Capture the cell that displays the provided text and extract its [x, y] central coordinate. 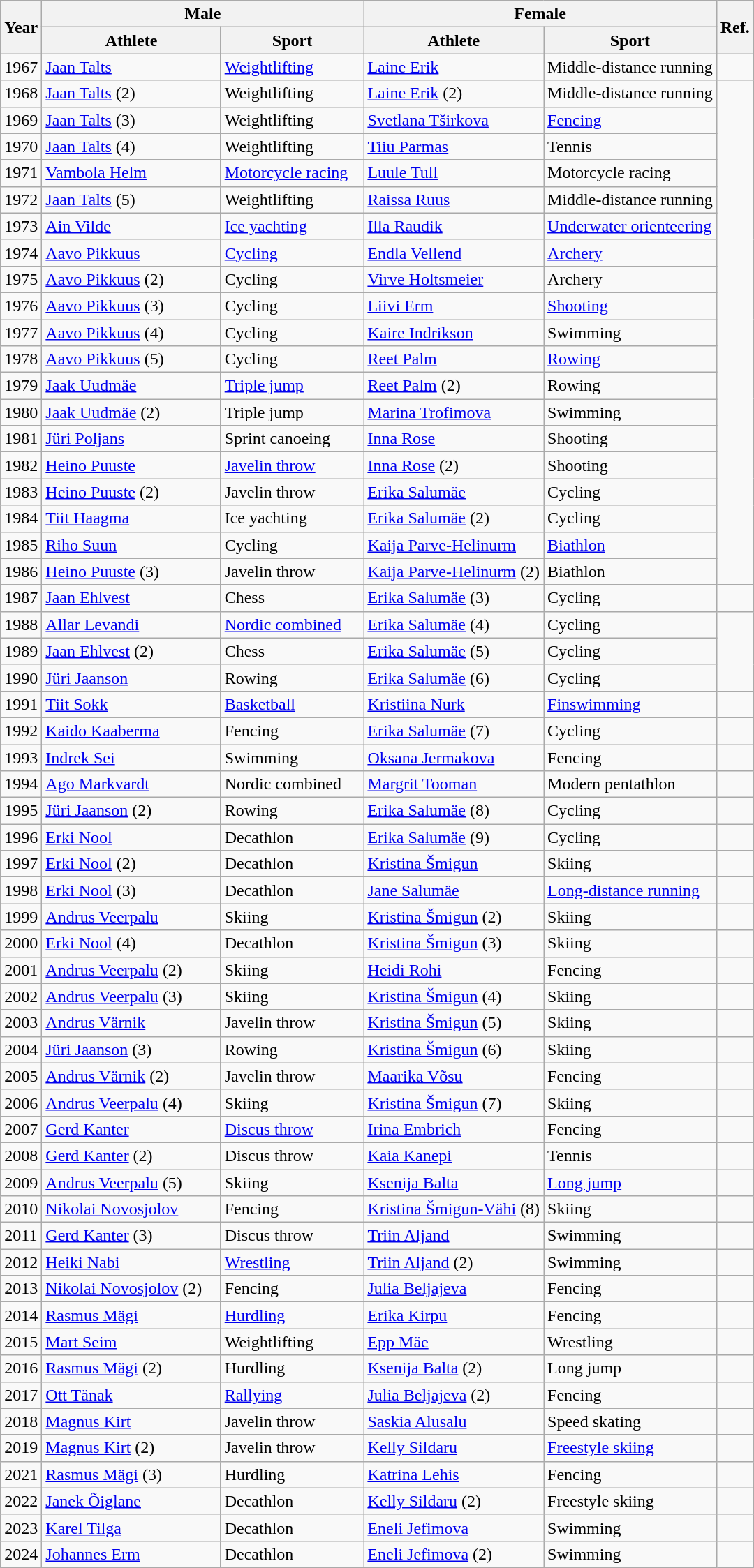
Erika Salumäe (5) [454, 651]
1991 [21, 704]
Erika Salumäe (3) [454, 598]
Inna Rose (2) [454, 465]
Magnus Kirt (2) [131, 1448]
1976 [21, 306]
1997 [21, 864]
2021 [21, 1474]
2003 [21, 1023]
Andrus Veerpalu (5) [131, 1183]
Margrit Tooman [454, 784]
Tiiu Parmas [454, 147]
Kristiina Nurk [454, 704]
Kelly Sildaru [454, 1448]
2011 [21, 1236]
2000 [21, 943]
Erki Nool (4) [131, 943]
2013 [21, 1289]
Nikolai Novosjolov [131, 1209]
1983 [21, 492]
2014 [21, 1315]
Kristina Šmigun [454, 864]
Modern pentathlon [630, 784]
Irina Embrich [454, 1129]
2004 [21, 1050]
Long-distance running [630, 890]
Kristina Šmigun (2) [454, 917]
Heino Puuste (3) [131, 572]
Katrina Lehis [454, 1474]
1972 [21, 200]
Eneli Jefimova (2) [454, 1554]
Ott Tänak [131, 1395]
2017 [21, 1395]
Ago Markvardt [131, 784]
1971 [21, 173]
Jaan Talts (3) [131, 120]
1967 [21, 67]
Kristina Šmigun (3) [454, 943]
Oksana Jermakova [454, 757]
Erika Salumäe (9) [454, 837]
2019 [21, 1448]
Heino Puuste [131, 465]
Riho Suun [131, 545]
2006 [21, 1103]
1992 [21, 731]
1974 [21, 253]
1998 [21, 890]
Mart Seim [131, 1342]
2024 [21, 1554]
2005 [21, 1076]
1973 [21, 226]
2015 [21, 1342]
Andrus Veerpalu (2) [131, 970]
1970 [21, 147]
Tiit Sokk [131, 704]
Illa Raudik [454, 226]
Triin Aljand (2) [454, 1262]
1988 [21, 625]
Ksenija Balta (2) [454, 1368]
Jaan Ehlvest [131, 598]
Andrus Värnik (2) [131, 1076]
2008 [21, 1156]
Julia Beljajeva [454, 1289]
Male [202, 14]
1975 [21, 279]
Rasmus Mägi (3) [131, 1474]
Kaija Parve-Helinurm (2) [454, 572]
Jane Salumäe [454, 890]
Speed skating [630, 1421]
Sprint canoeing [292, 439]
Jaan Talts (4) [131, 147]
Allar Levandi [131, 625]
1969 [21, 120]
1982 [21, 465]
2012 [21, 1262]
1987 [21, 598]
1984 [21, 518]
Rallying [292, 1395]
Heidi Rohi [454, 970]
1981 [21, 439]
Reet Palm (2) [454, 386]
Rasmus Mägi (2) [131, 1368]
Reet Palm [454, 359]
2016 [21, 1368]
Aavo Pikkuus (2) [131, 279]
Aavo Pikkuus [131, 253]
Basketball [292, 704]
Julia Beljajeva (2) [454, 1395]
Luule Tull [454, 173]
2001 [21, 970]
Marina Trofimova [454, 412]
Jüri Jaanson (2) [131, 811]
Year [21, 27]
Erika Kirpu [454, 1315]
Johannes Erm [131, 1554]
Aavo Pikkuus (5) [131, 359]
Finswimming [630, 704]
Vambola Helm [131, 173]
Aavo Pikkuus (4) [131, 333]
Raissa Ruus [454, 200]
Ref. [734, 27]
Endla Vellend [454, 253]
Andrus Veerpalu (3) [131, 996]
Erika Salumäe (2) [454, 518]
1968 [21, 94]
Virve Holtsmeier [454, 279]
Erika Salumäe (8) [454, 811]
1996 [21, 837]
1979 [21, 386]
1977 [21, 333]
2007 [21, 1129]
Erika Salumäe (4) [454, 625]
Jaan Talts (5) [131, 200]
Laine Erik (2) [454, 94]
Kristina Šmigun (5) [454, 1023]
Kaido Kaaberma [131, 731]
Andrus Värnik [131, 1023]
Rasmus Mägi [131, 1315]
2002 [21, 996]
Jaak Uudmäe [131, 386]
1993 [21, 757]
Nikolai Novosjolov (2) [131, 1289]
1985 [21, 545]
Heino Puuste (2) [131, 492]
Kaia Kanepi [454, 1156]
1995 [21, 811]
Jaak Uudmäe (2) [131, 412]
2009 [21, 1183]
1986 [21, 572]
Ksenija Balta [454, 1183]
1989 [21, 651]
Kristina Šmigun (7) [454, 1103]
Jaan Talts (2) [131, 94]
Eneli Jefimova [454, 1528]
1994 [21, 784]
Erki Nool (3) [131, 890]
Gerd Kanter (3) [131, 1236]
1980 [21, 412]
Kristina Šmigun-Vähi (8) [454, 1209]
Gerd Kanter [131, 1129]
Laine Erik [454, 67]
Underwater orienteering [630, 226]
Jüri Jaanson (3) [131, 1050]
Janek Õiglane [131, 1501]
2022 [21, 1501]
Kaija Parve-Helinurm [454, 545]
Saskia Alusalu [454, 1421]
Jaan Talts [131, 67]
Jüri Jaanson [131, 678]
Ain Vilde [131, 226]
2023 [21, 1528]
Heiki Nabi [131, 1262]
Tiit Haagma [131, 518]
Magnus Kirt [131, 1421]
Liivi Erm [454, 306]
Gerd Kanter (2) [131, 1156]
Erika Salumäe [454, 492]
Indrek Sei [131, 757]
1990 [21, 678]
Inna Rose [454, 439]
1978 [21, 359]
Aavo Pikkuus (3) [131, 306]
Andrus Veerpalu [131, 917]
Kristina Šmigun (4) [454, 996]
Andrus Veerpalu (4) [131, 1103]
Erki Nool [131, 837]
Svetlana Tširkova [454, 120]
1999 [21, 917]
Epp Mäe [454, 1342]
2018 [21, 1421]
Female [540, 14]
Karel Tilga [131, 1528]
Maarika Võsu [454, 1076]
Kristina Šmigun (6) [454, 1050]
Triin Aljand [454, 1236]
Kaire Indrikson [454, 333]
Erika Salumäe (7) [454, 731]
Kelly Sildaru (2) [454, 1501]
Jüri Poljans [131, 439]
Erki Nool (2) [131, 864]
Jaan Ehlvest (2) [131, 651]
Erika Salumäe (6) [454, 678]
2010 [21, 1209]
